Scan for the cell matching the given text and deliver its (X, Y) coordinate at center. 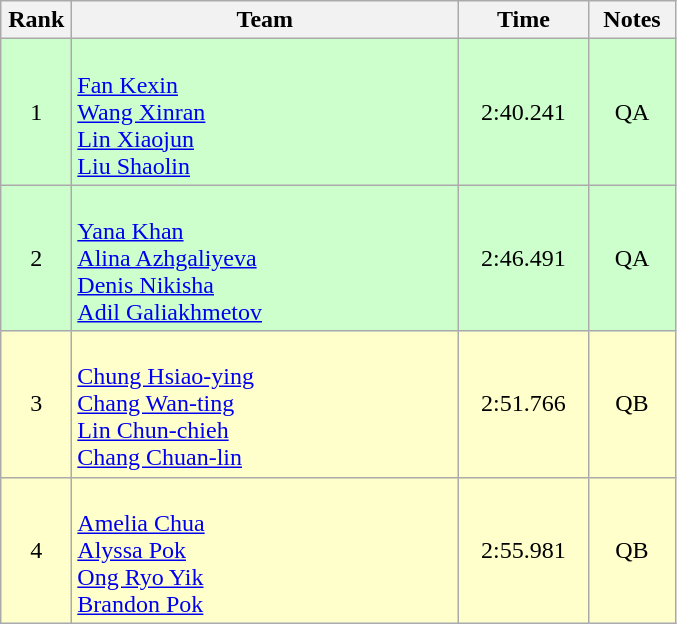
Notes (632, 20)
2 (36, 258)
2:51.766 (524, 404)
Time (524, 20)
2:46.491 (524, 258)
1 (36, 112)
4 (36, 550)
2:40.241 (524, 112)
Amelia ChuaAlyssa PokOng Ryo YikBrandon Pok (265, 550)
Chung Hsiao-yingChang Wan-tingLin Chun-chiehChang Chuan-lin (265, 404)
Rank (36, 20)
Yana KhanAlina AzhgaliyevaDenis NikishaAdil Galiakhmetov (265, 258)
3 (36, 404)
Fan KexinWang XinranLin XiaojunLiu Shaolin (265, 112)
2:55.981 (524, 550)
Team (265, 20)
